Return the (X, Y) coordinate for the center point of the cell that contains the specified text.  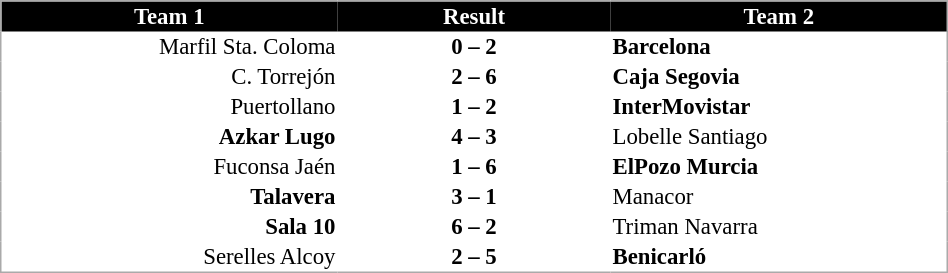
Talavera (169, 197)
0 – 2 (474, 47)
Team 2 (779, 16)
Azkar Lugo (169, 137)
Team 1 (169, 16)
Barcelona (779, 47)
Triman Navarra (779, 227)
1 – 2 (474, 107)
ElPozo Murcia (779, 167)
Serelles Alcoy (169, 258)
4 – 3 (474, 137)
Fuconsa Jaén (169, 167)
Result (474, 16)
2 – 5 (474, 258)
3 – 1 (474, 197)
InterMovistar (779, 107)
Manacor (779, 197)
Sala 10 (169, 227)
Puertollano (169, 107)
2 – 6 (474, 77)
Caja Segovia (779, 77)
1 – 6 (474, 167)
Benicarló (779, 258)
6 – 2 (474, 227)
Marfil Sta. Coloma (169, 47)
C. Torrejón (169, 77)
Lobelle Santiago (779, 137)
